Extract the (x, y) coordinate from the center of the cell holding the provided text.  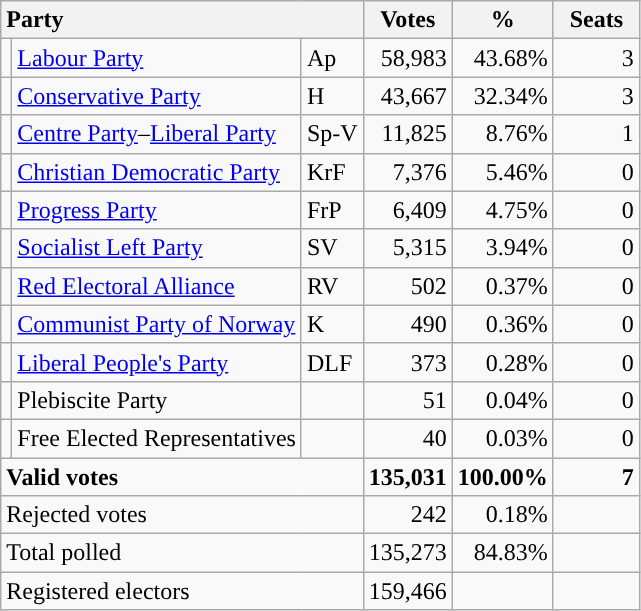
3.94% (502, 248)
H (332, 96)
Votes (408, 20)
Free Elected Representatives (157, 438)
58,983 (408, 58)
Red Electoral Alliance (157, 286)
1 (596, 134)
7 (596, 477)
373 (408, 362)
Christian Democratic Party (157, 172)
8.76% (502, 134)
135,273 (408, 553)
Progress Party (157, 210)
SV (332, 248)
6,409 (408, 210)
5.46% (502, 172)
0.28% (502, 362)
0.18% (502, 515)
Labour Party (157, 58)
Conservative Party (157, 96)
Party (182, 20)
43,667 (408, 96)
Plebiscite Party (157, 400)
FrP (332, 210)
Total polled (182, 553)
Rejected votes (182, 515)
51 (408, 400)
11,825 (408, 134)
43.68% (502, 58)
Valid votes (182, 477)
0.03% (502, 438)
0.37% (502, 286)
0.36% (502, 324)
502 (408, 286)
135,031 (408, 477)
40 (408, 438)
490 (408, 324)
KrF (332, 172)
0.04% (502, 400)
Socialist Left Party (157, 248)
Liberal People's Party (157, 362)
84.83% (502, 553)
Registered electors (182, 591)
159,466 (408, 591)
242 (408, 515)
Communist Party of Norway (157, 324)
DLF (332, 362)
% (502, 20)
100.00% (502, 477)
K (332, 324)
Centre Party–Liberal Party (157, 134)
7,376 (408, 172)
Ap (332, 58)
32.34% (502, 96)
5,315 (408, 248)
4.75% (502, 210)
RV (332, 286)
Sp-V (332, 134)
Seats (596, 20)
